From the cell containing the given text, extract its center point as [x, y] coordinate. 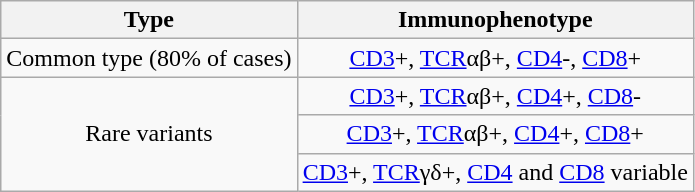
CD3+, TCRαβ+, CD4+, CD8+ [495, 134]
Immunophenotype [495, 20]
Common type (80% of cases) [149, 58]
Rare variants [149, 134]
CD3+, TCRαβ+, CD4+, CD8- [495, 96]
CD3+, TCRαβ+, CD4-, CD8+ [495, 58]
Type [149, 20]
CD3+, TCRγδ+, CD4 and CD8 variable [495, 172]
